For the text-containing cell, return its midpoint in (X, Y) coordinate format. 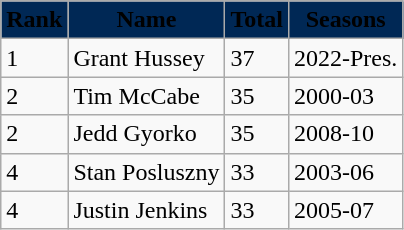
2000-03 (345, 96)
Jedd Gyorko (146, 134)
Grant Hussey (146, 58)
Tim McCabe (146, 96)
37 (257, 58)
Justin Jenkins (146, 210)
Seasons (345, 20)
2003-06 (345, 172)
Total (257, 20)
1 (34, 58)
Stan Posluszny (146, 172)
Name (146, 20)
2022-Pres. (345, 58)
2008-10 (345, 134)
2005-07 (345, 210)
Rank (34, 20)
